Determine the (X, Y) coordinate at the center of the cell enclosing the given text.  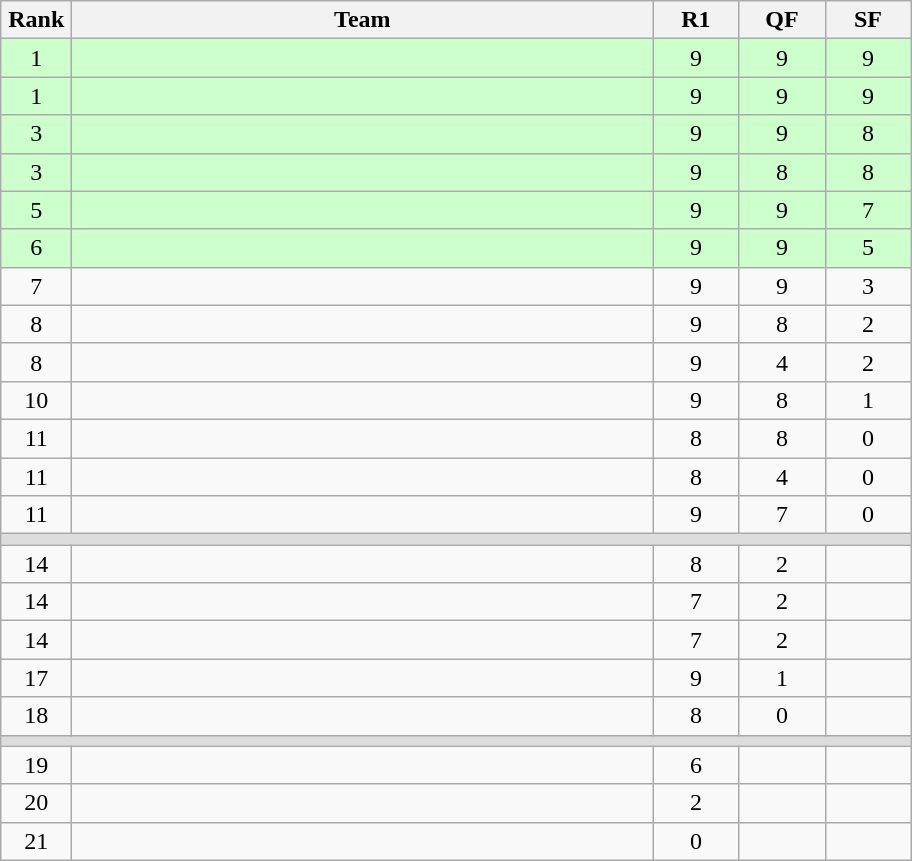
R1 (696, 20)
17 (36, 678)
21 (36, 841)
Rank (36, 20)
10 (36, 400)
QF (782, 20)
19 (36, 765)
18 (36, 716)
Team (362, 20)
SF (868, 20)
20 (36, 803)
